Extract the (X, Y) coordinate from the center of the cell holding the provided text.  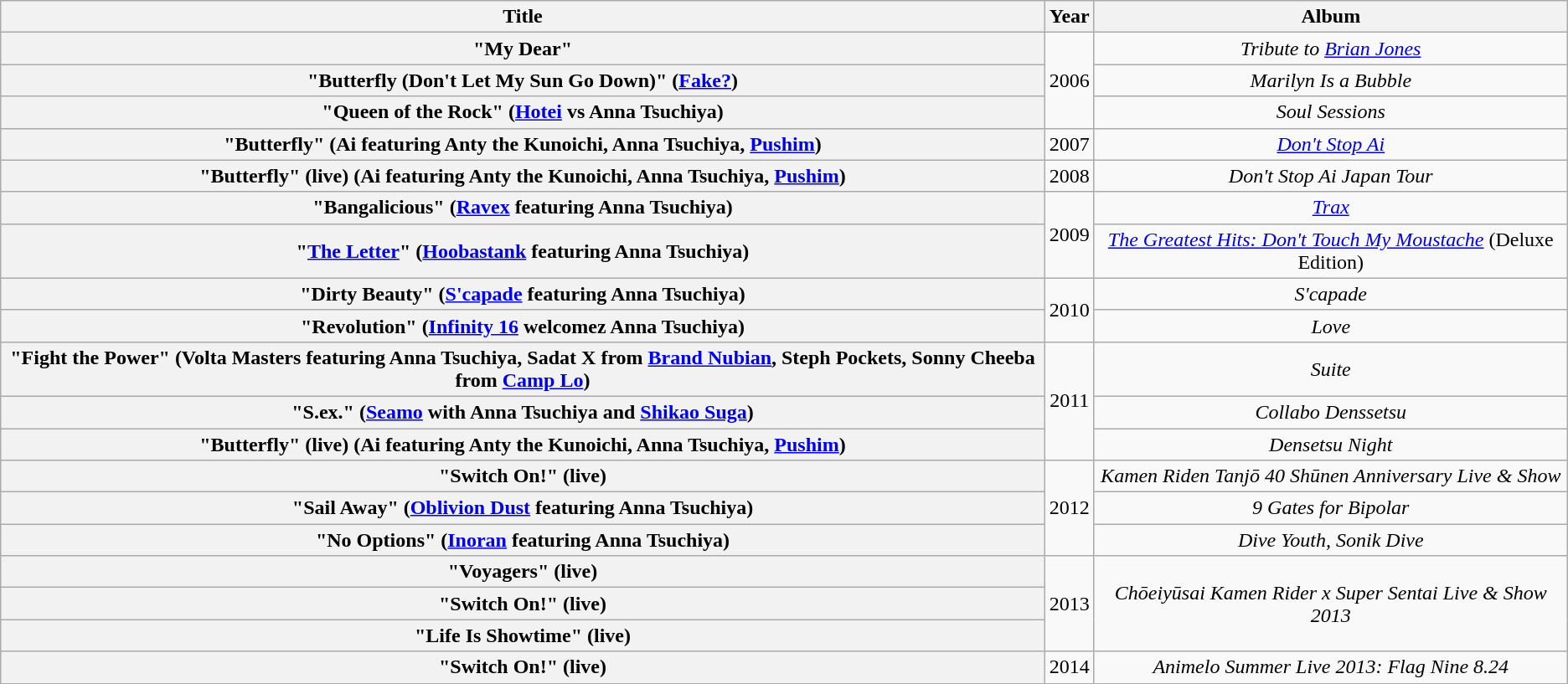
"Life Is Showtime" (live) (523, 635)
Title (523, 17)
2006 (1069, 80)
"Queen of the Rock" (Hotei vs Anna Tsuchiya) (523, 112)
2011 (1069, 400)
"Butterfly (Don't Let My Sun Go Down)" (Fake?) (523, 80)
Soul Sessions (1330, 112)
9 Gates for Bipolar (1330, 508)
"Fight the Power" (Volta Masters featuring Anna Tsuchiya, Sadat X from Brand Nubian, Steph Pockets, Sonny Cheeba from Camp Lo) (523, 368)
"Sail Away" (Oblivion Dust featuring Anna Tsuchiya) (523, 508)
"No Options" (Inoran featuring Anna Tsuchiya) (523, 540)
"Butterfly" (Ai featuring Anty the Kunoichi, Anna Tsuchiya, Pushim) (523, 144)
Don't Stop Ai Japan Tour (1330, 176)
"My Dear" (523, 49)
Trax (1330, 208)
Marilyn Is a Bubble (1330, 80)
Love (1330, 326)
The Greatest Hits: Don't Touch My Moustache (Deluxe Edition) (1330, 251)
2012 (1069, 508)
"Dirty Beauty" (S'capade featuring Anna Tsuchiya) (523, 294)
2009 (1069, 234)
Animelo Summer Live 2013: Flag Nine 8.24 (1330, 667)
Chōeiyūsai Kamen Rider x Super Sentai Live & Show 2013 (1330, 604)
"S.ex." (Seamo with Anna Tsuchiya and Shikao Suga) (523, 412)
Kamen Riden Tanjō 40 Shūnen Anniversary Live & Show (1330, 476)
2014 (1069, 667)
Don't Stop Ai (1330, 144)
S'capade (1330, 294)
Collabo Denssetsu (1330, 412)
"Voyagers" (live) (523, 572)
Densetsu Night (1330, 445)
Year (1069, 17)
Suite (1330, 368)
Album (1330, 17)
"Bangalicious" (Ravex featuring Anna Tsuchiya) (523, 208)
2007 (1069, 144)
2013 (1069, 604)
"The Letter" (Hoobastank featuring Anna Tsuchiya) (523, 251)
"Revolution" (Infinity 16 welcomez Anna Tsuchiya) (523, 326)
Dive Youth, Sonik Dive (1330, 540)
2010 (1069, 310)
Tribute to Brian Jones (1330, 49)
2008 (1069, 176)
